Detect which cell encompasses the target text, then output its [x, y] center coordinate. 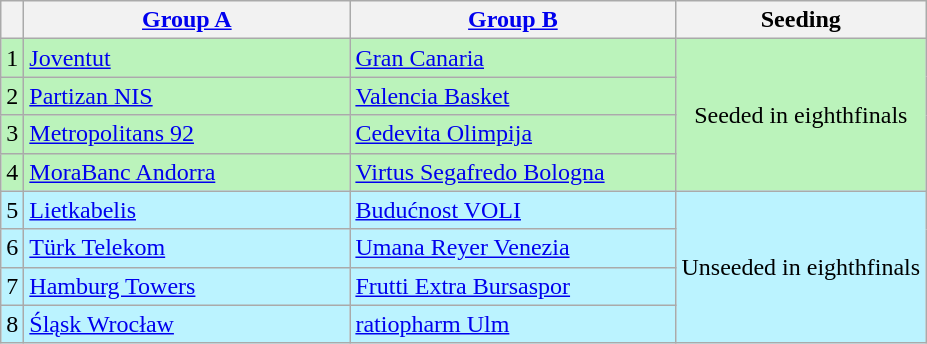
1 [12, 58]
Lietkabelis [187, 210]
5 [12, 210]
Türk Telekom [187, 248]
Seeded in eighthfinals [801, 115]
ratiopharm Ulm [513, 324]
MoraBanc Andorra [187, 172]
7 [12, 286]
Budućnost VOLI [513, 210]
6 [12, 248]
Cedevita Olimpija [513, 134]
Virtus Segafredo Bologna [513, 172]
Metropolitans 92 [187, 134]
2 [12, 96]
Umana Reyer Venezia [513, 248]
Unseeded in eighthfinals [801, 267]
Śląsk Wrocław [187, 324]
Joventut [187, 58]
3 [12, 134]
Group B [513, 20]
Gran Canaria [513, 58]
Frutti Extra Bursaspor [513, 286]
Seeding [801, 20]
Partizan NIS [187, 96]
8 [12, 324]
4 [12, 172]
Hamburg Towers [187, 286]
Valencia Basket [513, 96]
Group A [187, 20]
